Pinpoint the cell where the given text exists, returning its [X, Y] midpoint coordinate. 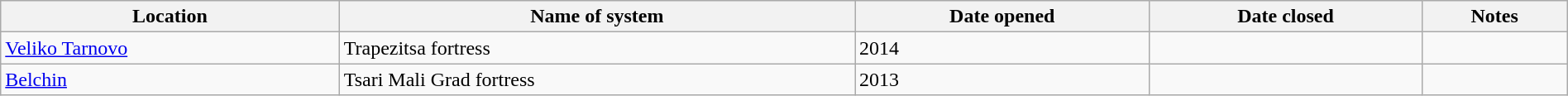
2013 [1002, 79]
Belchin [170, 79]
Date closed [1285, 17]
Tsari Mali Grad fortress [597, 79]
Name of system [597, 17]
Date opened [1002, 17]
2014 [1002, 48]
Veliko Tarnovo [170, 48]
Trapezitsa fortress [597, 48]
Location [170, 17]
Notes [1494, 17]
